Scan for the cell matching the given text and deliver its [x, y] coordinate at center. 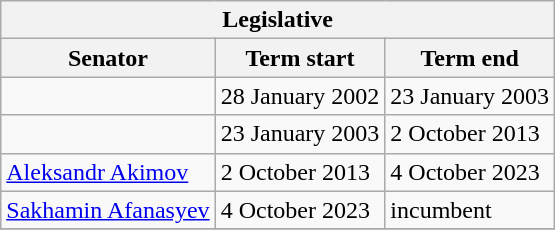
Sakhamin Afanasyev [108, 210]
Aleksandr Akimov [108, 172]
Term start [300, 58]
Senator [108, 58]
28 January 2002 [300, 96]
incumbent [470, 210]
Term end [470, 58]
Legislative [278, 20]
